Locate the cell with the specified text and output its [x, y] center coordinate. 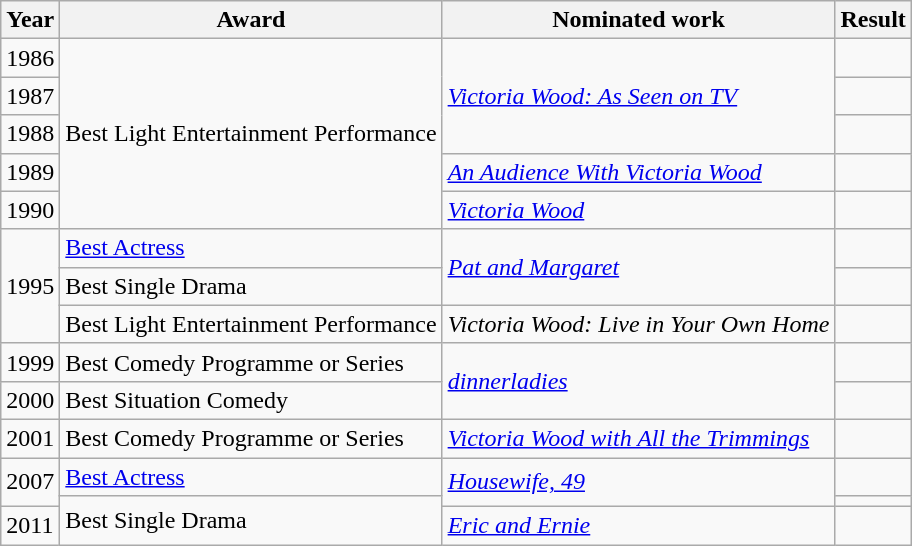
1989 [30, 172]
2011 [30, 526]
2001 [30, 438]
2007 [30, 482]
Result [873, 20]
Best Situation Comedy [251, 400]
An Audience With Victoria Wood [638, 172]
Victoria Wood with All the Trimmings [638, 438]
1990 [30, 210]
Victoria Wood [638, 210]
1987 [30, 96]
Nominated work [638, 20]
Year [30, 20]
Award [251, 20]
Victoria Wood: Live in Your Own Home [638, 324]
1995 [30, 286]
1999 [30, 362]
dinnerladies [638, 381]
Pat and Margaret [638, 267]
2000 [30, 400]
Eric and Ernie [638, 526]
1988 [30, 134]
Victoria Wood: As Seen on TV [638, 96]
Housewife, 49 [638, 482]
1986 [30, 58]
